Detect which cell encompasses the target text, then output its [X, Y] center coordinate. 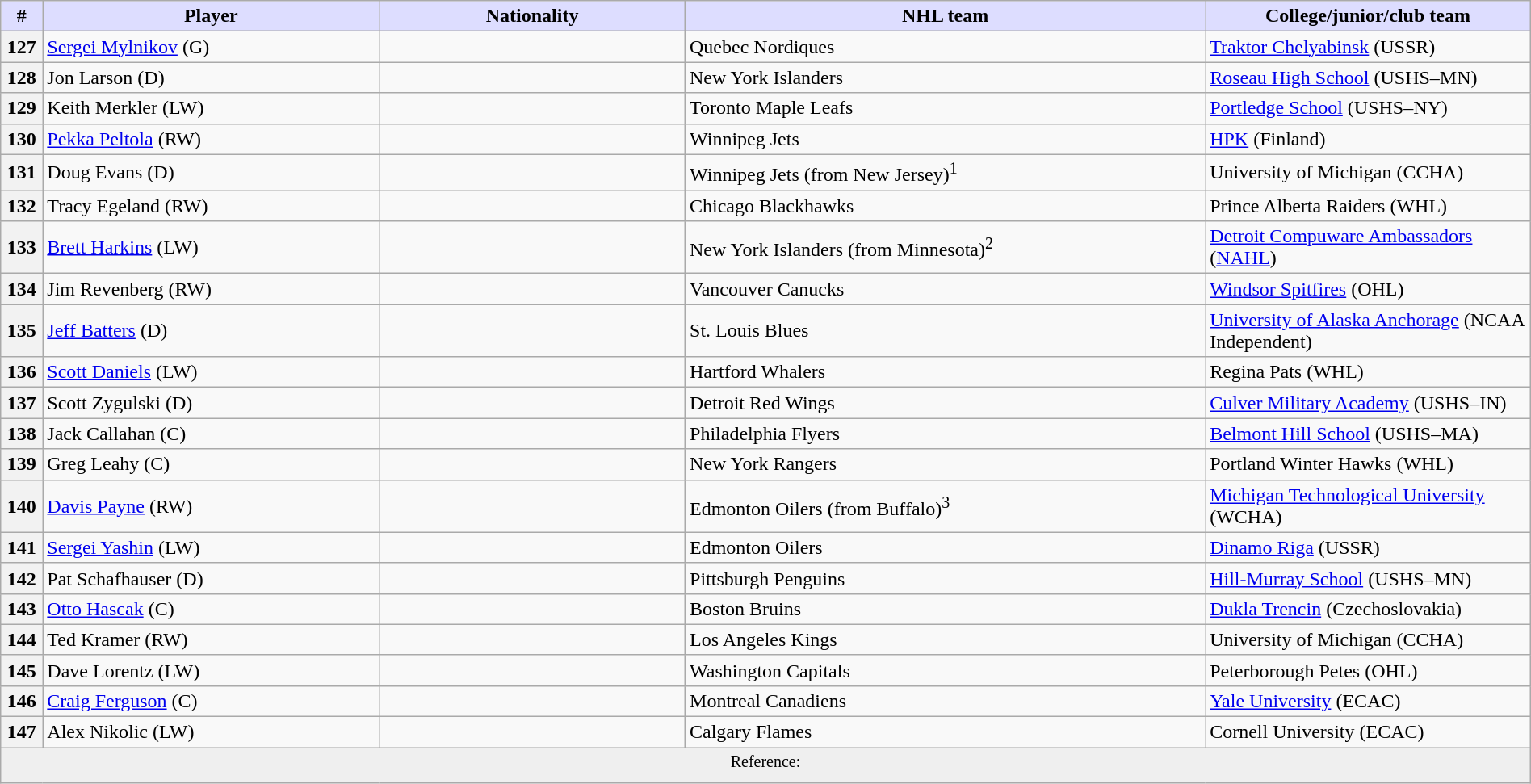
147 [22, 732]
New York Islanders [946, 78]
127 [22, 47]
HPK (Finland) [1368, 139]
Belmont Hill School (USHS–MA) [1368, 434]
134 [22, 289]
141 [22, 547]
Montreal Canadiens [946, 701]
133 [22, 247]
Yale University (ECAC) [1368, 701]
139 [22, 464]
128 [22, 78]
Washington Capitals [946, 670]
Pat Schafhauser (D) [212, 578]
138 [22, 434]
Dukla Trencin (Czechoslovakia) [1368, 609]
Jim Revenberg (RW) [212, 289]
Detroit Compuware Ambassadors (NAHL) [1368, 247]
Culver Military Academy (USHS–IN) [1368, 403]
Winnipeg Jets [946, 139]
Hartford Whalers [946, 372]
Doug Evans (D) [212, 173]
Vancouver Canucks [946, 289]
Prince Alberta Raiders (WHL) [1368, 206]
143 [22, 609]
130 [22, 139]
Edmonton Oilers (from Buffalo)3 [946, 505]
Detroit Red Wings [946, 403]
Jeff Batters (D) [212, 331]
Scott Zygulski (D) [212, 403]
Greg Leahy (C) [212, 464]
144 [22, 639]
Michigan Technological University (WCHA) [1368, 505]
Regina Pats (WHL) [1368, 372]
Sergei Yashin (LW) [212, 547]
Reference: [765, 765]
142 [22, 578]
Philadelphia Flyers [946, 434]
University of Alaska Anchorage (NCAA Independent) [1368, 331]
Brett Harkins (LW) [212, 247]
Tracy Egeland (RW) [212, 206]
Toronto Maple Leafs [946, 108]
Pekka Peltola (RW) [212, 139]
Ted Kramer (RW) [212, 639]
145 [22, 670]
# [22, 16]
College/junior/club team [1368, 16]
129 [22, 108]
New York Islanders (from Minnesota)2 [946, 247]
Hill-Murray School (USHS–MN) [1368, 578]
Dave Lorentz (LW) [212, 670]
Winnipeg Jets (from New Jersey)1 [946, 173]
Roseau High School (USHS–MN) [1368, 78]
Nationality [533, 16]
Portledge School (USHS–NY) [1368, 108]
Sergei Mylnikov (G) [212, 47]
146 [22, 701]
Scott Daniels (LW) [212, 372]
Player [212, 16]
Cornell University (ECAC) [1368, 732]
Windsor Spitfires (OHL) [1368, 289]
Edmonton Oilers [946, 547]
New York Rangers [946, 464]
Keith Merkler (LW) [212, 108]
Los Angeles Kings [946, 639]
Craig Ferguson (C) [212, 701]
NHL team [946, 16]
Quebec Nordiques [946, 47]
140 [22, 505]
137 [22, 403]
Boston Bruins [946, 609]
Portland Winter Hawks (WHL) [1368, 464]
132 [22, 206]
Davis Payne (RW) [212, 505]
136 [22, 372]
Peterborough Petes (OHL) [1368, 670]
131 [22, 173]
Alex Nikolic (LW) [212, 732]
Otto Hascak (C) [212, 609]
Jon Larson (D) [212, 78]
Dinamo Riga (USSR) [1368, 547]
Traktor Chelyabinsk (USSR) [1368, 47]
Chicago Blackhawks [946, 206]
Pittsburgh Penguins [946, 578]
Calgary Flames [946, 732]
135 [22, 331]
St. Louis Blues [946, 331]
Jack Callahan (C) [212, 434]
